For the text-containing cell, return its midpoint in [X, Y] coordinate format. 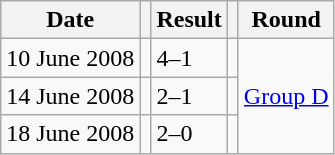
10 June 2008 [70, 58]
Group D [286, 96]
Date [70, 20]
2–0 [189, 134]
14 June 2008 [70, 96]
Result [189, 20]
2–1 [189, 96]
18 June 2008 [70, 134]
4–1 [189, 58]
Round [286, 20]
